Scan for the cell matching the given text and deliver its (X, Y) coordinate at center. 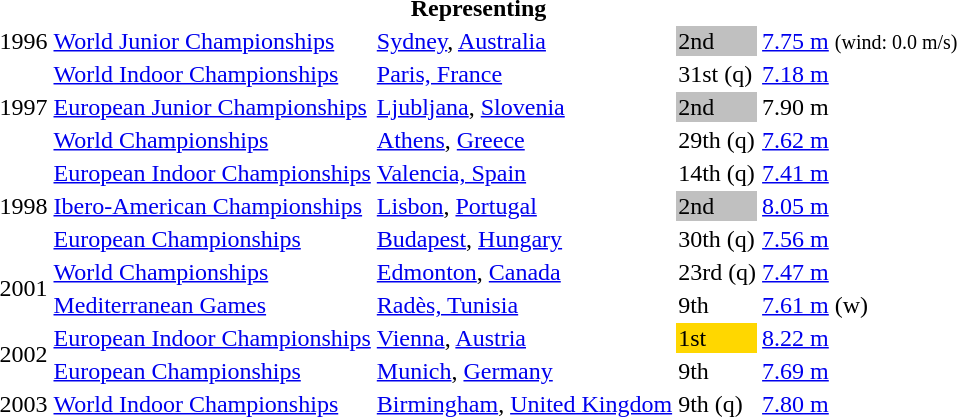
Athens, Greece (524, 140)
Ibero-American Championships (212, 206)
Vienna, Austria (524, 338)
1st (718, 338)
World Indoor Championships (212, 74)
Lisbon, Portugal (524, 206)
14th (q) (718, 173)
Valencia, Spain (524, 173)
European Junior Championships (212, 107)
Radès, Tunisia (524, 305)
Mediterranean Games (212, 305)
Budapest, Hungary (524, 239)
Munich, Germany (524, 371)
Edmonton, Canada (524, 272)
31st (q) (718, 74)
World Junior Championships (212, 41)
Ljubljana, Slovenia (524, 107)
30th (q) (718, 239)
Sydney, Australia (524, 41)
23rd (q) (718, 272)
Paris, France (524, 74)
29th (q) (718, 140)
